Scan for the cell matching the given text and deliver its (x, y) coordinate at center. 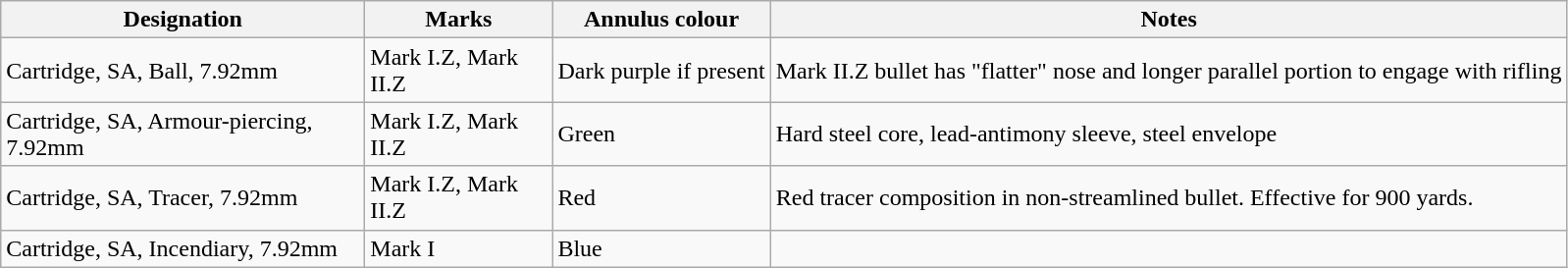
Marks (459, 20)
Cartridge, SA, Tracer, 7.92mm (183, 198)
Designation (183, 20)
Cartridge, SA, Incendiary, 7.92mm (183, 248)
Annulus colour (661, 20)
Red (661, 198)
Green (661, 134)
Notes (1169, 20)
Red tracer composition in non-streamlined bullet. Effective for 900 yards. (1169, 198)
Blue (661, 248)
Cartridge, SA, Armour-piercing, 7.92mm (183, 134)
Hard steel core, lead-antimony sleeve, steel envelope (1169, 134)
Mark I (459, 248)
Cartridge, SA, Ball, 7.92mm (183, 71)
Dark purple if present (661, 71)
Mark II.Z bullet has "flatter" nose and longer parallel portion to engage with rifling (1169, 71)
